Pinpoint the cell where the given text exists, returning its (X, Y) midpoint coordinate. 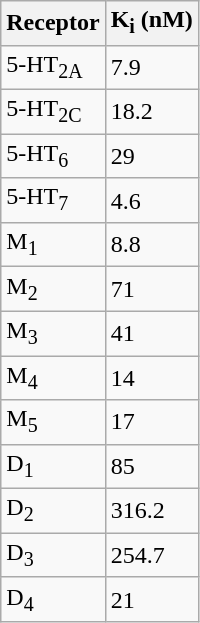
5-HT7 (53, 200)
Receptor (53, 23)
316.2 (152, 511)
Ki (nM) (152, 23)
M1 (53, 244)
M5 (53, 422)
5-HT2C (53, 111)
8.8 (152, 244)
254.7 (152, 555)
D2 (53, 511)
18.2 (152, 111)
21 (152, 599)
41 (152, 333)
M2 (53, 289)
D4 (53, 599)
17 (152, 422)
7.9 (152, 67)
29 (152, 156)
85 (152, 466)
M3 (53, 333)
71 (152, 289)
5-HT6 (53, 156)
14 (152, 378)
5-HT2A (53, 67)
M4 (53, 378)
D3 (53, 555)
D1 (53, 466)
4.6 (152, 200)
